From the cell containing the given text, extract its center point as [x, y] coordinate. 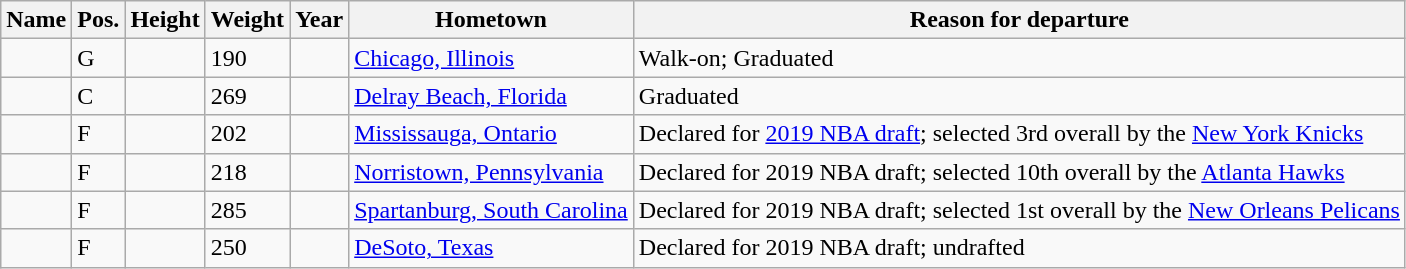
269 [247, 96]
Reason for departure [1019, 20]
Year [320, 20]
Name [36, 20]
Weight [247, 20]
190 [247, 58]
Pos. [98, 20]
202 [247, 134]
285 [247, 210]
Declared for 2019 NBA draft; selected 1st overall by the New Orleans Pelicans [1019, 210]
250 [247, 248]
Declared for 2019 NBA draft; selected 3rd overall by the New York Knicks [1019, 134]
Walk-on; Graduated [1019, 58]
Declared for 2019 NBA draft; selected 10th overall by the Atlanta Hawks [1019, 172]
DeSoto, Texas [492, 248]
Norristown, Pennsylvania [492, 172]
218 [247, 172]
Chicago, Illinois [492, 58]
Declared for 2019 NBA draft; undrafted [1019, 248]
C [98, 96]
G [98, 58]
Height [165, 20]
Delray Beach, Florida [492, 96]
Spartanburg, South Carolina [492, 210]
Graduated [1019, 96]
Hometown [492, 20]
Mississauga, Ontario [492, 134]
